Search for the cell housing the specified text and yield its [x, y] center coordinate. 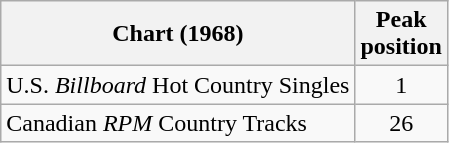
Canadian RPM Country Tracks [178, 123]
Chart (1968) [178, 34]
Peakposition [401, 34]
1 [401, 85]
U.S. Billboard Hot Country Singles [178, 85]
26 [401, 123]
